Pinpoint the cell where the given text exists, returning its (X, Y) midpoint coordinate. 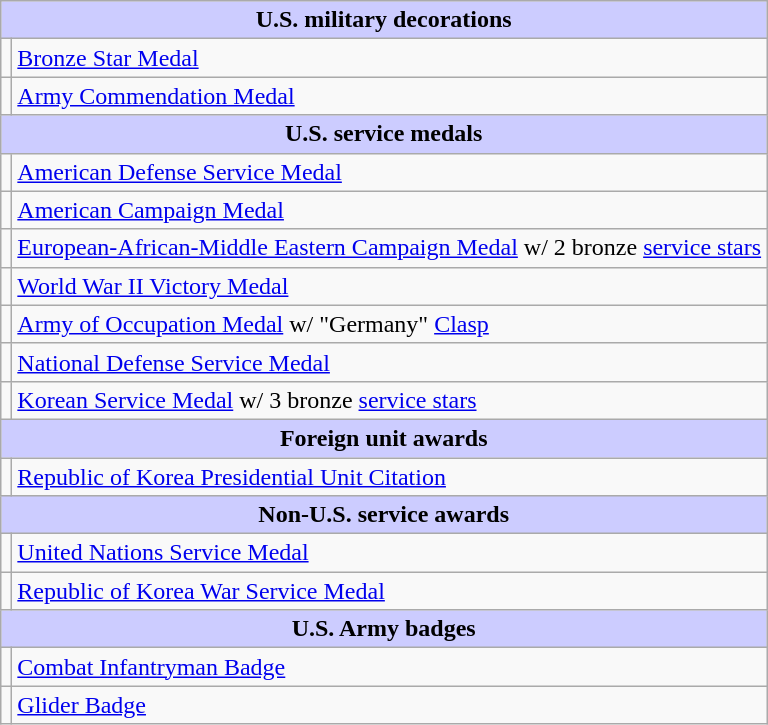
Republic of Korea War Service Medal (390, 591)
American Campaign Medal (390, 210)
Army Commendation Medal (390, 96)
American Defense Service Medal (390, 172)
Army of Occupation Medal w/ "Germany" Clasp (390, 324)
World War II Victory Medal (390, 286)
European-African-Middle Eastern Campaign Medal w/ 2 bronze service stars (390, 248)
Non-U.S. service awards (384, 515)
U.S. service medals (384, 134)
U.S. Army badges (384, 629)
Foreign unit awards (384, 438)
Combat Infantryman Badge (390, 667)
Glider Badge (390, 705)
U.S. military decorations (384, 20)
Republic of Korea Presidential Unit Citation (390, 477)
United Nations Service Medal (390, 553)
National Defense Service Medal (390, 362)
Korean Service Medal w/ 3 bronze service stars (390, 400)
Bronze Star Medal (390, 58)
